Scan for the cell matching the given text and deliver its (x, y) coordinate at center. 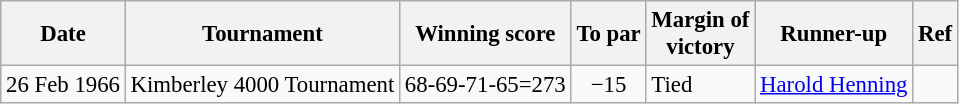
Margin ofvictory (700, 34)
Tournament (262, 34)
Harold Henning (834, 85)
68-69-71-65=273 (486, 85)
Date (63, 34)
To par (608, 34)
−15 (608, 85)
Kimberley 4000 Tournament (262, 85)
Ref (936, 34)
Tied (700, 85)
26 Feb 1966 (63, 85)
Runner-up (834, 34)
Winning score (486, 34)
